Find where the given text appears and provide that cell's center as [x, y] coordinate. 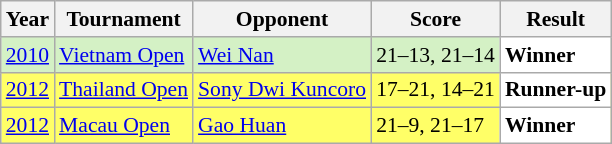
21–13, 21–14 [436, 55]
Result [556, 19]
Year [28, 19]
Tournament [124, 19]
Gao Huan [282, 126]
21–9, 21–17 [436, 126]
Macau Open [124, 126]
17–21, 14–21 [436, 90]
Opponent [282, 19]
Wei Nan [282, 55]
Runner-up [556, 90]
Sony Dwi Kuncoro [282, 90]
Thailand Open [124, 90]
Score [436, 19]
Vietnam Open [124, 55]
2010 [28, 55]
